Return (X, Y) of the center of cell containing provided text 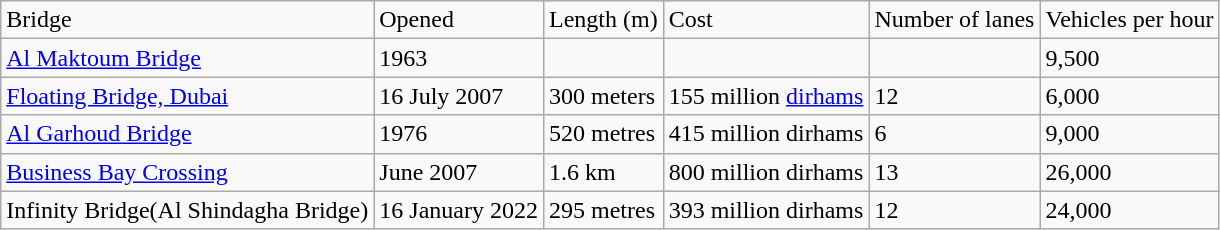
393 million dirhams (766, 210)
26,000 (1130, 172)
13 (954, 172)
16 July 2007 (459, 96)
Cost (766, 20)
June 2007 (459, 172)
1976 (459, 134)
1963 (459, 58)
300 meters (603, 96)
24,000 (1130, 210)
155 million dirhams (766, 96)
Number of lanes (954, 20)
9,000 (1130, 134)
415 million dirhams (766, 134)
295 metres (603, 210)
Floating Bridge, Dubai (188, 96)
Opened (459, 20)
9,500 (1130, 58)
6 (954, 134)
Infinity Bridge(Al Shindagha Bridge) (188, 210)
Bridge (188, 20)
1.6 km (603, 172)
Al Maktoum Bridge (188, 58)
Vehicles per hour (1130, 20)
16 January 2022 (459, 210)
520 metres (603, 134)
6,000 (1130, 96)
800 million dirhams (766, 172)
Business Bay Crossing (188, 172)
Length (m) (603, 20)
Al Garhoud Bridge (188, 134)
